From the cell containing the given text, extract its center point as (X, Y) coordinate. 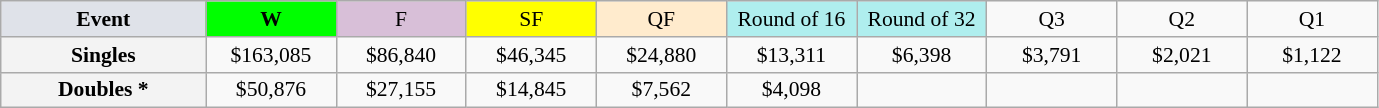
F (401, 19)
$86,840 (401, 55)
Q3 (1052, 19)
Singles (104, 55)
Round of 32 (921, 19)
$46,345 (531, 55)
SF (531, 19)
Q1 (1312, 19)
$1,122 (1312, 55)
$24,880 (661, 55)
$2,021 (1182, 55)
$13,311 (791, 55)
$163,085 (271, 55)
$6,398 (921, 55)
$7,562 (661, 90)
$14,845 (531, 90)
Doubles * (104, 90)
$27,155 (401, 90)
Q2 (1182, 19)
$4,098 (791, 90)
$3,791 (1052, 55)
$50,876 (271, 90)
QF (661, 19)
Round of 16 (791, 19)
W (271, 19)
Event (104, 19)
